Extract the (X, Y) coordinate from the center of the cell holding the provided text.  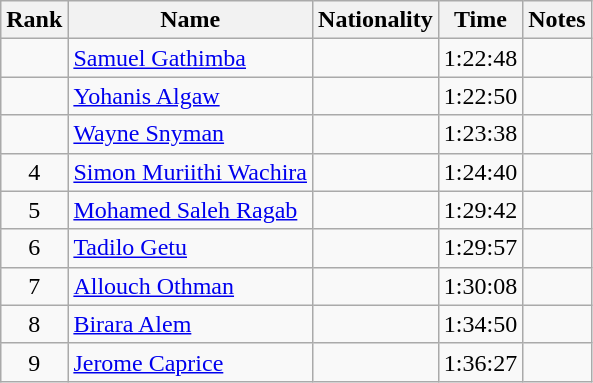
Tadilo Getu (190, 248)
Wayne Snyman (190, 134)
Mohamed Saleh Ragab (190, 210)
Notes (557, 20)
Name (190, 20)
Rank (34, 20)
6 (34, 248)
1:29:57 (480, 248)
Samuel Gathimba (190, 58)
8 (34, 324)
1:36:27 (480, 362)
Jerome Caprice (190, 362)
1:22:50 (480, 96)
1:22:48 (480, 58)
4 (34, 172)
Simon Muriithi Wachira (190, 172)
Yohanis Algaw (190, 96)
1:24:40 (480, 172)
Allouch Othman (190, 286)
Time (480, 20)
9 (34, 362)
Nationality (376, 20)
7 (34, 286)
5 (34, 210)
Birara Alem (190, 324)
1:23:38 (480, 134)
1:29:42 (480, 210)
1:30:08 (480, 286)
1:34:50 (480, 324)
